Return the [X, Y] coordinate for the center point of the cell that contains the specified text.  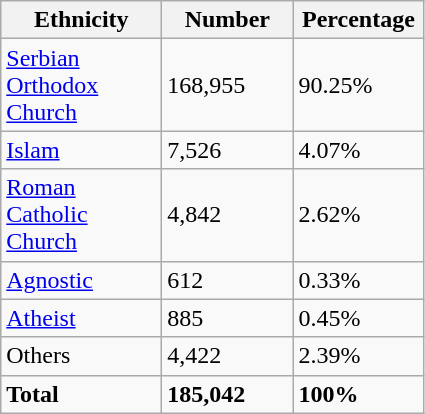
Total [82, 394]
Islam [82, 150]
612 [228, 280]
Number [228, 20]
4.07% [358, 150]
885 [228, 318]
2.39% [358, 356]
4,422 [228, 356]
Percentage [358, 20]
185,042 [228, 394]
0.45% [358, 318]
Agnostic [82, 280]
2.62% [358, 215]
168,955 [228, 85]
Roman Catholic Church [82, 215]
100% [358, 394]
Others [82, 356]
Atheist [82, 318]
7,526 [228, 150]
0.33% [358, 280]
Ethnicity [82, 20]
4,842 [228, 215]
Serbian Orthodox Church [82, 85]
90.25% [358, 85]
